Capture the cell that displays the provided text and extract its [x, y] central coordinate. 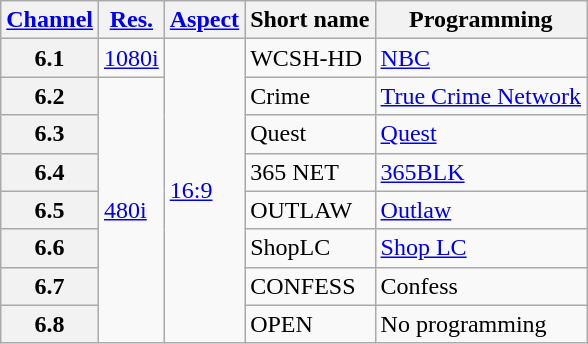
No programming [481, 324]
OPEN [310, 324]
16:9 [204, 191]
6.7 [50, 286]
6.8 [50, 324]
Outlaw [481, 210]
True Crime Network [481, 96]
480i [132, 210]
Short name [310, 20]
OUTLAW [310, 210]
6.2 [50, 96]
6.4 [50, 172]
Programming [481, 20]
6.5 [50, 210]
6.1 [50, 58]
1080i [132, 58]
CONFESS [310, 286]
6.6 [50, 248]
6.3 [50, 134]
Shop LC [481, 248]
Crime [310, 96]
Aspect [204, 20]
NBC [481, 58]
365 NET [310, 172]
WCSH-HD [310, 58]
Channel [50, 20]
Res. [132, 20]
Confess [481, 286]
365BLK [481, 172]
ShopLC [310, 248]
